Return the [X, Y] coordinate for the center point of the cell that contains the specified text.  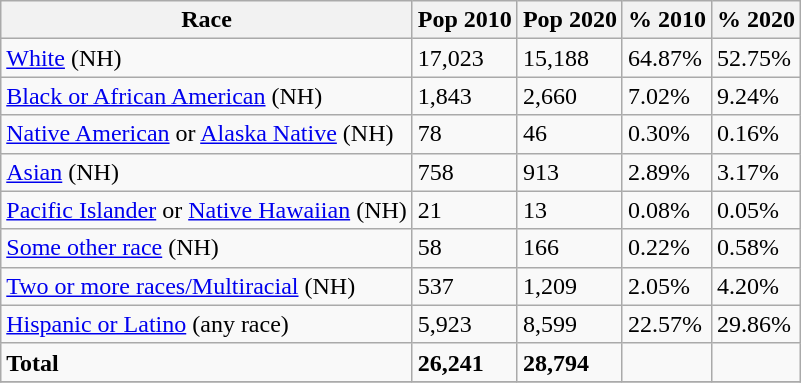
758 [464, 172]
29.86% [756, 324]
% 2010 [666, 20]
0.08% [666, 210]
166 [570, 248]
Asian (NH) [207, 172]
1,209 [570, 286]
Some other race (NH) [207, 248]
3.17% [756, 172]
0.58% [756, 248]
0.22% [666, 248]
46 [570, 134]
7.02% [666, 96]
0.05% [756, 210]
13 [570, 210]
0.16% [756, 134]
Race [207, 20]
28,794 [570, 362]
5,923 [464, 324]
2.89% [666, 172]
2,660 [570, 96]
1,843 [464, 96]
Pop 2010 [464, 20]
2.05% [666, 286]
Total [207, 362]
Native American or Alaska Native (NH) [207, 134]
4.20% [756, 286]
15,188 [570, 58]
0.30% [666, 134]
Hispanic or Latino (any race) [207, 324]
9.24% [756, 96]
52.75% [756, 58]
21 [464, 210]
58 [464, 248]
78 [464, 134]
Black or African American (NH) [207, 96]
8,599 [570, 324]
64.87% [666, 58]
% 2020 [756, 20]
22.57% [666, 324]
537 [464, 286]
Two or more races/Multiracial (NH) [207, 286]
26,241 [464, 362]
Pacific Islander or Native Hawaiian (NH) [207, 210]
913 [570, 172]
17,023 [464, 58]
White (NH) [207, 58]
Pop 2020 [570, 20]
